Return the [x, y] coordinate for the center point of the cell that contains the specified text.  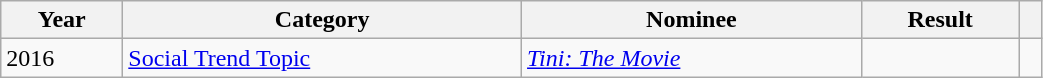
Tini: The Movie [692, 58]
Social Trend Topic [322, 58]
2016 [62, 58]
Nominee [692, 20]
Year [62, 20]
Result [940, 20]
Category [322, 20]
